Identify which cell holds the provided text, then report its [x, y] central coordinate. 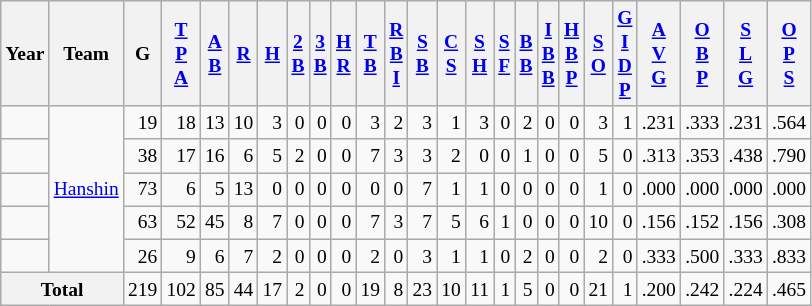
2B [298, 54]
TB [370, 54]
G [142, 54]
SB [422, 54]
52 [182, 222]
HR [343, 54]
18 [182, 122]
Total [62, 288]
38 [142, 156]
26 [142, 256]
H [272, 54]
CS [452, 54]
9 [182, 256]
SO [598, 54]
BB [526, 54]
.353 [702, 156]
.313 [658, 156]
.242 [702, 288]
.564 [788, 122]
23 [422, 288]
102 [182, 288]
.465 [788, 288]
.308 [788, 222]
Year [25, 54]
OPS [788, 54]
GIDP [625, 54]
.500 [702, 256]
.200 [658, 288]
RBI [396, 54]
16 [214, 156]
219 [142, 288]
OBP [702, 54]
.152 [702, 222]
TPA [182, 54]
SLG [746, 54]
45 [214, 222]
73 [142, 190]
AB [214, 54]
44 [244, 288]
85 [214, 288]
3B [320, 54]
63 [142, 222]
.438 [746, 156]
IBB [548, 54]
Team [86, 54]
AVG [658, 54]
SF [504, 54]
11 [479, 288]
.790 [788, 156]
.224 [746, 288]
.833 [788, 256]
21 [598, 288]
R [244, 54]
SH [479, 54]
HBP [571, 54]
Hanshin [86, 189]
